Scan for the cell matching the given text and deliver its (X, Y) coordinate at center. 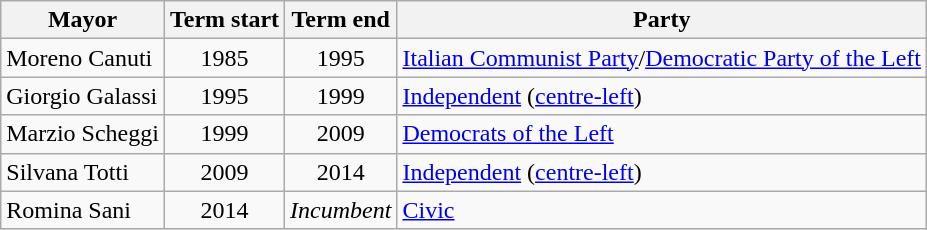
Term start (224, 20)
Silvana Totti (83, 172)
Term end (341, 20)
1985 (224, 58)
Civic (662, 210)
Giorgio Galassi (83, 96)
Mayor (83, 20)
Party (662, 20)
Marzio Scheggi (83, 134)
Italian Communist Party/Democratic Party of the Left (662, 58)
Democrats of the Left (662, 134)
Moreno Canuti (83, 58)
Incumbent (341, 210)
Romina Sani (83, 210)
